Capture the cell that displays the provided text and extract its [X, Y] central coordinate. 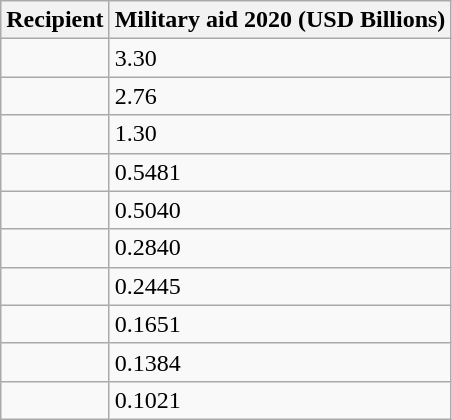
Military aid 2020 (USD Billions) [280, 20]
0.5481 [280, 172]
0.1021 [280, 400]
0.1384 [280, 362]
0.2445 [280, 286]
2.76 [280, 96]
3.30 [280, 58]
0.1651 [280, 324]
1.30 [280, 134]
Recipient [55, 20]
0.2840 [280, 248]
0.5040 [280, 210]
